Search for the cell housing the specified text and yield its [X, Y] center coordinate. 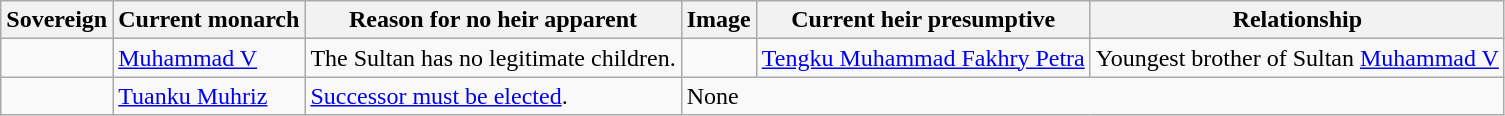
Image [718, 20]
Relationship [1297, 20]
Tuanku Muhriz [209, 96]
Successor must be elected. [493, 96]
Muhammad V [209, 58]
Current monarch [209, 20]
Sovereign [57, 20]
Tengku Muhammad Fakhry Petra [923, 58]
Current heir presumptive [923, 20]
Reason for no heir apparent [493, 20]
Youngest brother of Sultan Muhammad V [1297, 58]
The Sultan has no legitimate children. [493, 58]
None [1092, 96]
